Identify which cell holds the provided text, then report its (x, y) central coordinate. 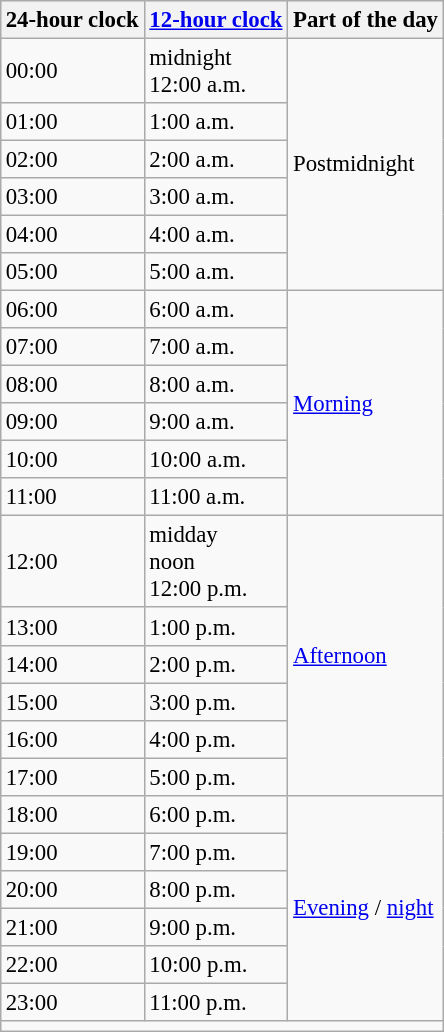
18:00 (72, 814)
9:00 a.m. (216, 422)
midnight12:00 a.m. (216, 70)
4:00 a.m. (216, 234)
24-hour clock (72, 19)
13:00 (72, 626)
8:00 a.m. (216, 384)
2:00 a.m. (216, 159)
16:00 (72, 739)
03:00 (72, 197)
Part of the day (366, 19)
11:00 p.m. (216, 1002)
10:00 a.m. (216, 460)
10:00 (72, 460)
02:00 (72, 159)
4:00 p.m. (216, 739)
1:00 a.m. (216, 121)
12:00 (72, 562)
2:00 p.m. (216, 664)
5:00 p.m. (216, 777)
7:00 p.m. (216, 852)
3:00 p.m. (216, 702)
5:00 a.m. (216, 272)
12-hour clock (216, 19)
9:00 p.m. (216, 927)
08:00 (72, 384)
1:00 p.m. (216, 626)
01:00 (72, 121)
15:00 (72, 702)
3:00 a.m. (216, 197)
19:00 (72, 852)
10:00 p.m. (216, 965)
14:00 (72, 664)
17:00 (72, 777)
6:00 p.m. (216, 814)
00:00 (72, 70)
22:00 (72, 965)
Afternoon (366, 656)
04:00 (72, 234)
20:00 (72, 890)
middaynoon12:00 p.m. (216, 562)
Morning (366, 403)
09:00 (72, 422)
Evening / night (366, 908)
6:00 a.m. (216, 309)
05:00 (72, 272)
21:00 (72, 927)
06:00 (72, 309)
23:00 (72, 1002)
7:00 a.m. (216, 347)
8:00 p.m. (216, 890)
Postmidnight (366, 164)
11:00 a.m. (216, 497)
11:00 (72, 497)
07:00 (72, 347)
